Return the [x, y] coordinate for the center point of the cell that contains the specified text.  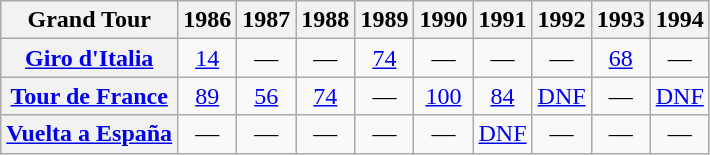
1990 [444, 20]
1988 [326, 20]
68 [620, 58]
1994 [680, 20]
1991 [502, 20]
56 [266, 96]
84 [502, 96]
Grand Tour [90, 20]
1987 [266, 20]
1992 [562, 20]
89 [208, 96]
100 [444, 96]
1986 [208, 20]
Giro d'Italia [90, 58]
14 [208, 58]
1989 [384, 20]
1993 [620, 20]
Tour de France [90, 96]
Vuelta a España [90, 134]
